Capture the cell that displays the provided text and extract its [X, Y] central coordinate. 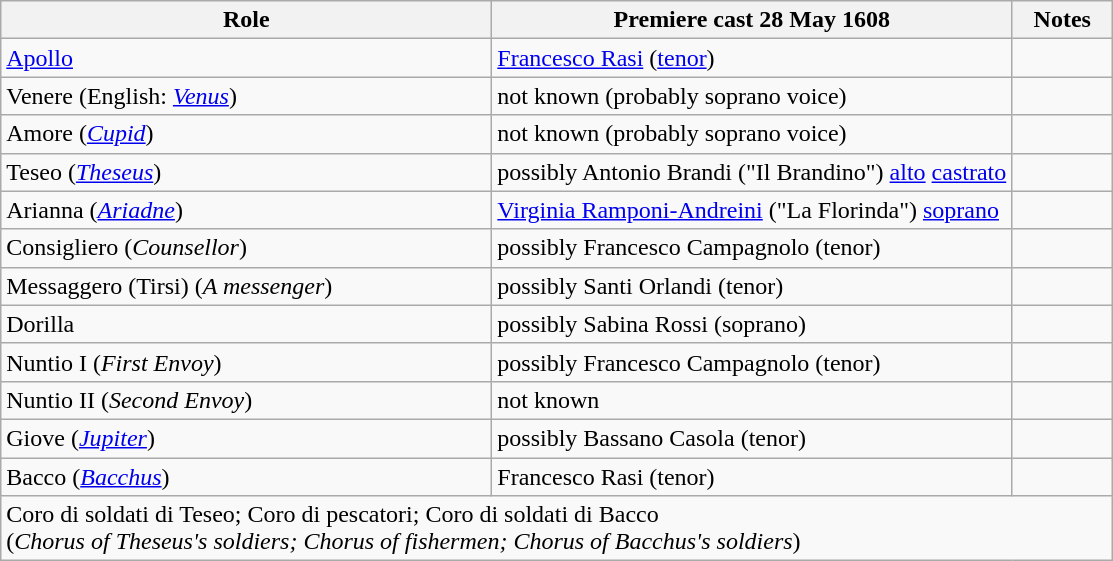
possibly Bassano Casola (tenor) [752, 438]
Nuntio II (Second Envoy) [246, 400]
Consigliero (Counsellor) [246, 248]
Arianna (Ariadne) [246, 210]
possibly Antonio Brandi ("Il Brandino") alto castrato [752, 172]
possibly Santi Orlandi (tenor) [752, 286]
Amore (Cupid) [246, 134]
Giove (Jupiter) [246, 438]
possibly Sabina Rossi (soprano) [752, 324]
Venere (English: Venus) [246, 96]
Dorilla [246, 324]
not known [752, 400]
Role [246, 20]
Messaggero (Tirsi) (A messenger) [246, 286]
Notes [1062, 20]
Virginia Ramponi-Andreini ("La Florinda") soprano [752, 210]
Teseo (Theseus) [246, 172]
Premiere cast 28 May 1608 [752, 20]
Nuntio I (First Envoy) [246, 362]
Apollo [246, 58]
Bacco (Bacchus) [246, 477]
